Output the (x, y) coordinate of the center of the cell containing the given text.  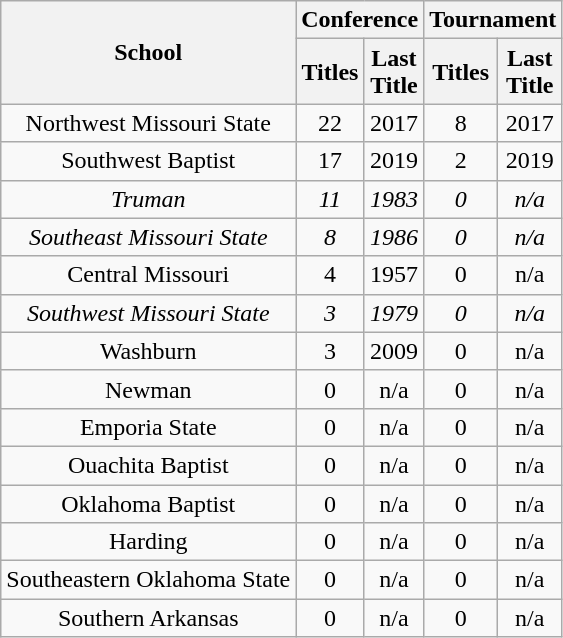
Southwest Baptist (148, 161)
2 (461, 161)
Conference (360, 20)
Harding (148, 542)
Newman (148, 389)
Southeast Missouri State (148, 237)
Ouachita Baptist (148, 465)
4 (330, 275)
School (148, 52)
Southern Arkansas (148, 618)
Truman (148, 199)
Southeastern Oklahoma State (148, 580)
Emporia State (148, 427)
1986 (394, 237)
Southwest Missouri State (148, 313)
Washburn (148, 351)
1983 (394, 199)
2009 (394, 351)
Northwest Missouri State (148, 123)
Tournament (493, 20)
1957 (394, 275)
1979 (394, 313)
22 (330, 123)
17 (330, 161)
Central Missouri (148, 275)
Oklahoma Baptist (148, 503)
11 (330, 199)
